Return the (x, y) coordinate for the center point of the cell that contains the specified text.  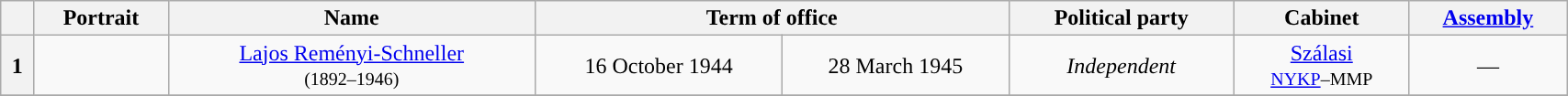
Term of office (772, 18)
Political party (1121, 18)
Assembly (1488, 18)
— (1488, 66)
Lajos Reményi-Schneller(1892–1946) (351, 66)
16 October 1944 (658, 66)
Name (351, 18)
Portrait (101, 18)
28 March 1945 (896, 66)
Cabinet (1321, 18)
SzálasiNYKP–MMP (1321, 66)
1 (17, 66)
Independent (1121, 66)
